Scan for the cell matching the given text and deliver its (x, y) coordinate at center. 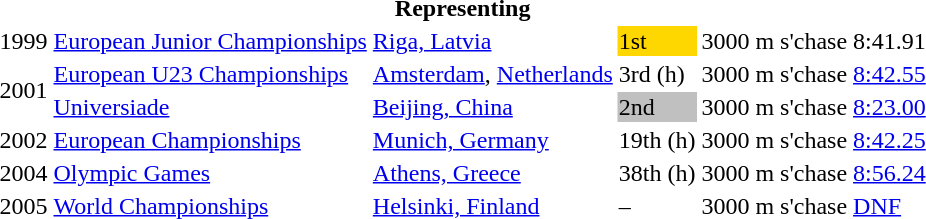
2nd (657, 107)
1st (657, 41)
Universiade (210, 107)
Riga, Latvia (492, 41)
Beijing, China (492, 107)
Olympic Games (210, 173)
Athens, Greece (492, 173)
European U23 Championships (210, 74)
European Junior Championships (210, 41)
Amsterdam, Netherlands (492, 74)
38th (h) (657, 173)
European Championships (210, 140)
Munich, Germany (492, 140)
3rd (h) (657, 74)
19th (h) (657, 140)
